For the text-containing cell, return its midpoint in [x, y] coordinate format. 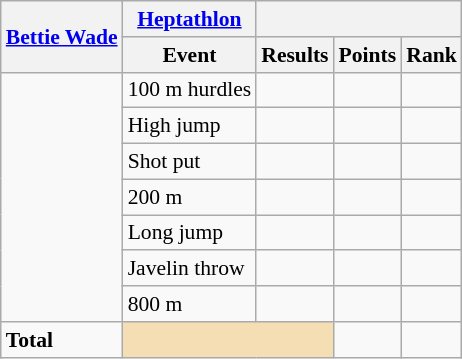
Event [190, 55]
High jump [190, 126]
Rank [432, 55]
Total [62, 340]
800 m [190, 304]
Long jump [190, 233]
200 m [190, 197]
Shot put [190, 162]
Heptathlon [190, 19]
Bettie Wade [62, 36]
Results [294, 55]
Points [368, 55]
Javelin throw [190, 269]
100 m hurdles [190, 90]
